Locate the cell with the specified text and output its (x, y) center coordinate. 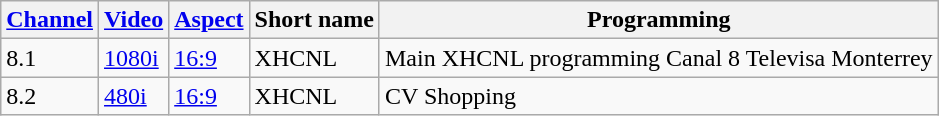
Video (134, 20)
CV Shopping (658, 96)
Main XHCNL programming Canal 8 Televisa Monterrey (658, 58)
480i (134, 96)
Programming (658, 20)
Short name (314, 20)
8.1 (50, 58)
1080i (134, 58)
8.2 (50, 96)
Aspect (209, 20)
Channel (50, 20)
